Detect which cell encompasses the target text, then output its [X, Y] center coordinate. 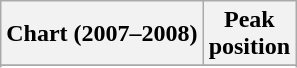
Peakposition [249, 34]
Chart (2007–2008) [102, 34]
